Return the (x, y) coordinate for the center point of the cell that contains the specified text.  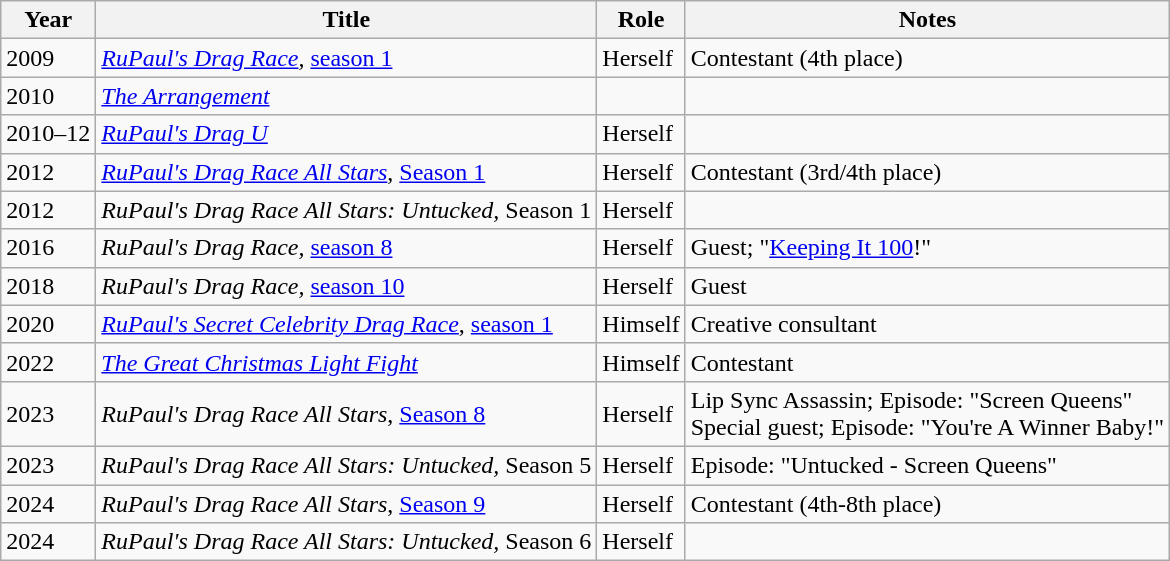
2009 (48, 58)
2016 (48, 248)
RuPaul's Drag Race All Stars: Untucked, Season 1 (346, 210)
Notes (927, 20)
Contestant (927, 362)
RuPaul's Drag Race All Stars: Untucked, Season 5 (346, 465)
2022 (48, 362)
Creative consultant (927, 324)
RuPaul's Drag Race All Stars, Season 1 (346, 172)
RuPaul's Drag Race All Stars, Season 8 (346, 414)
Lip Sync Assassin; Episode: "Screen Queens"Special guest; Episode: "You're A Winner Baby!" (927, 414)
Contestant (4th-8th place) (927, 503)
Guest (927, 286)
RuPaul's Drag Race All Stars, Season 9 (346, 503)
RuPaul's Drag Race, season 10 (346, 286)
Contestant (4th place) (927, 58)
2018 (48, 286)
RuPaul's Drag Race All Stars: Untucked, Season 6 (346, 542)
Episode: "Untucked - Screen Queens" (927, 465)
2020 (48, 324)
RuPaul's Drag U (346, 134)
Year (48, 20)
2010–12 (48, 134)
The Arrangement (346, 96)
Role (641, 20)
RuPaul's Drag Race, season 8 (346, 248)
RuPaul's Secret Celebrity Drag Race, season 1 (346, 324)
2010 (48, 96)
Guest; "Keeping It 100!" (927, 248)
Title (346, 20)
The Great Christmas Light Fight (346, 362)
Contestant (3rd/4th place) (927, 172)
RuPaul's Drag Race, season 1 (346, 58)
